Detect which cell encompasses the target text, then output its [X, Y] center coordinate. 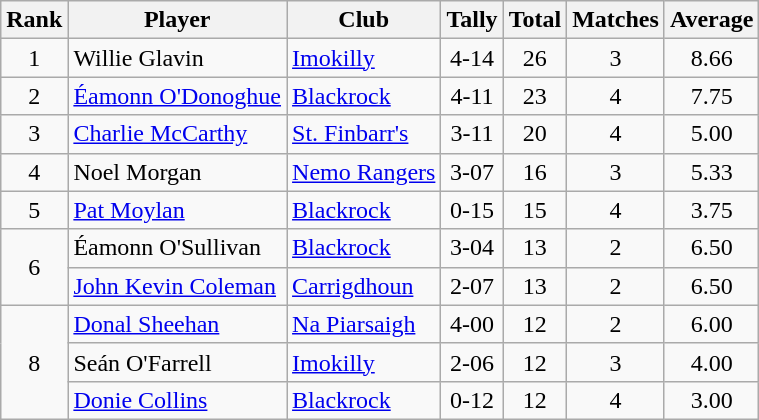
Carrigdhoun [364, 286]
4-14 [472, 58]
Éamonn O'Sullivan [178, 248]
1 [34, 58]
0-12 [472, 400]
0-15 [472, 210]
Na Piarsaigh [364, 324]
23 [535, 96]
6.00 [712, 324]
Matches [616, 20]
7.75 [712, 96]
Donal Sheehan [178, 324]
Rank [34, 20]
5.00 [712, 134]
Player [178, 20]
3-07 [472, 172]
2-06 [472, 362]
26 [535, 58]
Éamonn O'Donoghue [178, 96]
20 [535, 134]
8.66 [712, 58]
5.33 [712, 172]
4-11 [472, 96]
Donie Collins [178, 400]
Average [712, 20]
16 [535, 172]
6 [34, 267]
Charlie McCarthy [178, 134]
4-00 [472, 324]
8 [34, 362]
4.00 [712, 362]
3.75 [712, 210]
St. Finbarr's [364, 134]
15 [535, 210]
5 [34, 210]
Nemo Rangers [364, 172]
Willie Glavin [178, 58]
Tally [472, 20]
Seán O'Farrell [178, 362]
Club [364, 20]
Noel Morgan [178, 172]
Total [535, 20]
3-11 [472, 134]
3.00 [712, 400]
3-04 [472, 248]
Pat Moylan [178, 210]
2-07 [472, 286]
John Kevin Coleman [178, 286]
